Identify which cell holds the provided text, then report its [x, y] central coordinate. 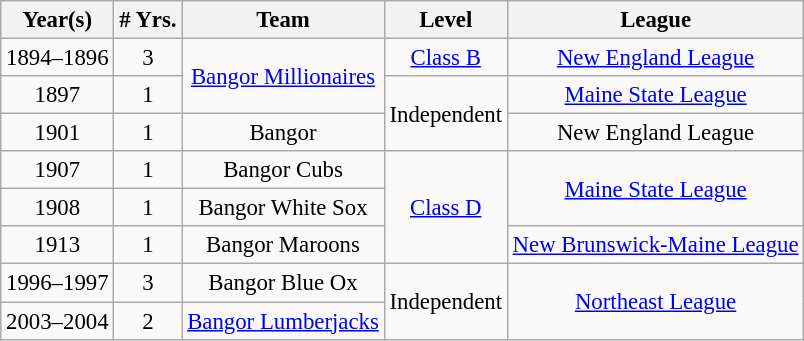
Class D [446, 208]
1897 [58, 95]
1894–1896 [58, 58]
Class B [446, 58]
# Yrs. [148, 20]
Northeast League [656, 302]
New Brunswick-Maine League [656, 245]
Bangor Lumberjacks [283, 321]
Bangor [283, 133]
1908 [58, 208]
1996–1997 [58, 283]
Bangor Blue Ox [283, 283]
2003–2004 [58, 321]
Team [283, 20]
Level [446, 20]
Bangor Cubs [283, 170]
Year(s) [58, 20]
Bangor White Sox [283, 208]
1913 [58, 245]
Bangor Millionaires [283, 76]
1901 [58, 133]
1907 [58, 170]
Bangor Maroons [283, 245]
League [656, 20]
2 [148, 321]
